Scan for the cell matching the given text and deliver its [X, Y] coordinate at center. 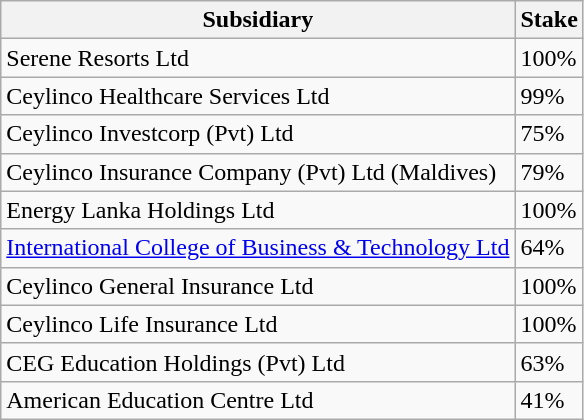
Ceylinco General Insurance Ltd [258, 286]
American Education Centre Ltd [258, 400]
75% [549, 134]
79% [549, 172]
99% [549, 96]
Ceylinco Life Insurance Ltd [258, 324]
International College of Business & Technology Ltd [258, 248]
Ceylinco Healthcare Services Ltd [258, 96]
Ceylinco Insurance Company (Pvt) Ltd (Maldives) [258, 172]
Ceylinco Investcorp (Pvt) Ltd [258, 134]
41% [549, 400]
Stake [549, 20]
Serene Resorts Ltd [258, 58]
Energy Lanka Holdings Ltd [258, 210]
CEG Education Holdings (Pvt) Ltd [258, 362]
63% [549, 362]
Subsidiary [258, 20]
64% [549, 248]
